Provide the [x, y] coordinate of the cell's center where the given text is located.  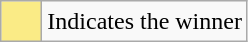
Indicates the winner [145, 22]
